Provide the (x, y) coordinate of the cell's center where the given text is located.  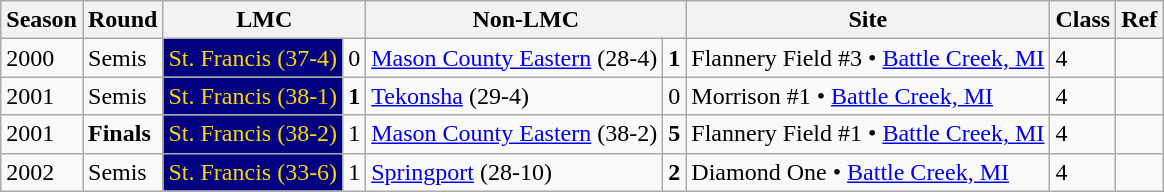
St. Francis (37-4) (253, 58)
St. Francis (38-1) (253, 96)
Morrison #1 • Battle Creek, MI (868, 96)
St. Francis (38-2) (253, 134)
2002 (42, 172)
5 (674, 134)
Flannery Field #3 • Battle Creek, MI (868, 58)
Season (42, 20)
Finals (122, 134)
Tekonsha (29-4) (514, 96)
Ref (1140, 20)
2 (674, 172)
Mason County Eastern (28-4) (514, 58)
Non-LMC (526, 20)
Round (122, 20)
Mason County Eastern (38-2) (514, 134)
LMC (264, 20)
Springport (28-10) (514, 172)
2000 (42, 58)
Diamond One • Battle Creek, MI (868, 172)
Site (868, 20)
St. Francis (33-6) (253, 172)
Class (1083, 20)
Flannery Field #1 • Battle Creek, MI (868, 134)
